Find where the given text appears and provide that cell's center as (X, Y) coordinate. 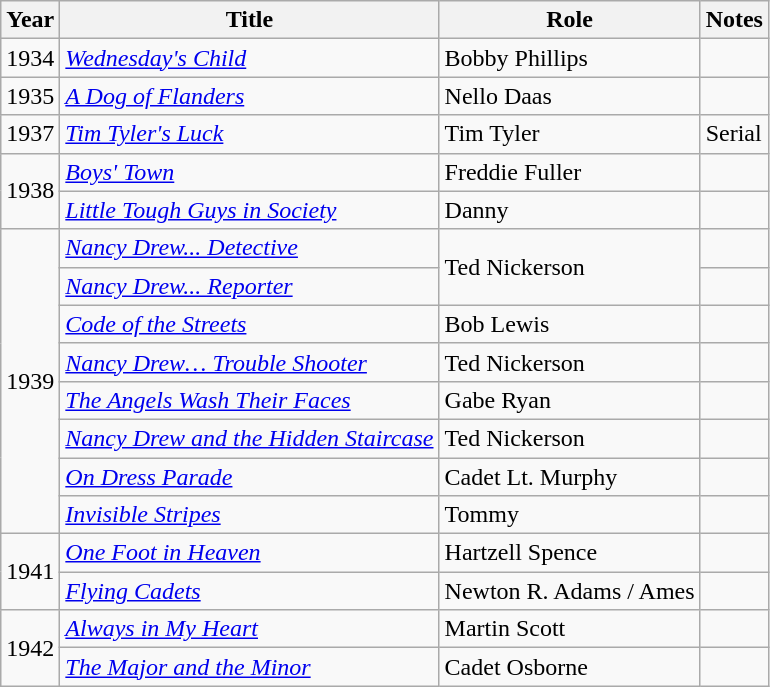
1934 (30, 58)
Wednesday's Child (250, 58)
Newton R. Adams / Ames (570, 591)
1942 (30, 648)
Hartzell Spence (570, 553)
1941 (30, 572)
Flying Cadets (250, 591)
Tim Tyler's Luck (250, 134)
Nello Daas (570, 96)
1939 (30, 381)
On Dress Parade (250, 477)
Freddie Fuller (570, 172)
Bobby Phillips (570, 58)
Martin Scott (570, 629)
1937 (30, 134)
Role (570, 20)
Bob Lewis (570, 324)
The Major and the Minor (250, 667)
Cadet Lt. Murphy (570, 477)
Nancy Drew and the Hidden Staircase (250, 438)
Gabe Ryan (570, 400)
Nancy Drew... Detective (250, 248)
Invisible Stripes (250, 515)
Nancy Drew… Trouble Shooter (250, 362)
A Dog of Flanders (250, 96)
Tim Tyler (570, 134)
1938 (30, 191)
The Angels Wash Their Faces (250, 400)
Boys' Town (250, 172)
Always in My Heart (250, 629)
1935 (30, 96)
Danny (570, 210)
Little Tough Guys in Society (250, 210)
One Foot in Heaven (250, 553)
Title (250, 20)
Cadet Osborne (570, 667)
Serial (734, 134)
Tommy (570, 515)
Year (30, 20)
Notes (734, 20)
Code of the Streets (250, 324)
Nancy Drew... Reporter (250, 286)
